Determine the [X, Y] coordinate at the center of the cell enclosing the given text.  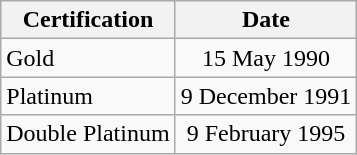
Double Platinum [88, 134]
Date [266, 20]
Certification [88, 20]
Gold [88, 58]
9 February 1995 [266, 134]
Platinum [88, 96]
15 May 1990 [266, 58]
9 December 1991 [266, 96]
